Return the [x, y] coordinate for the center point of the cell that contains the specified text.  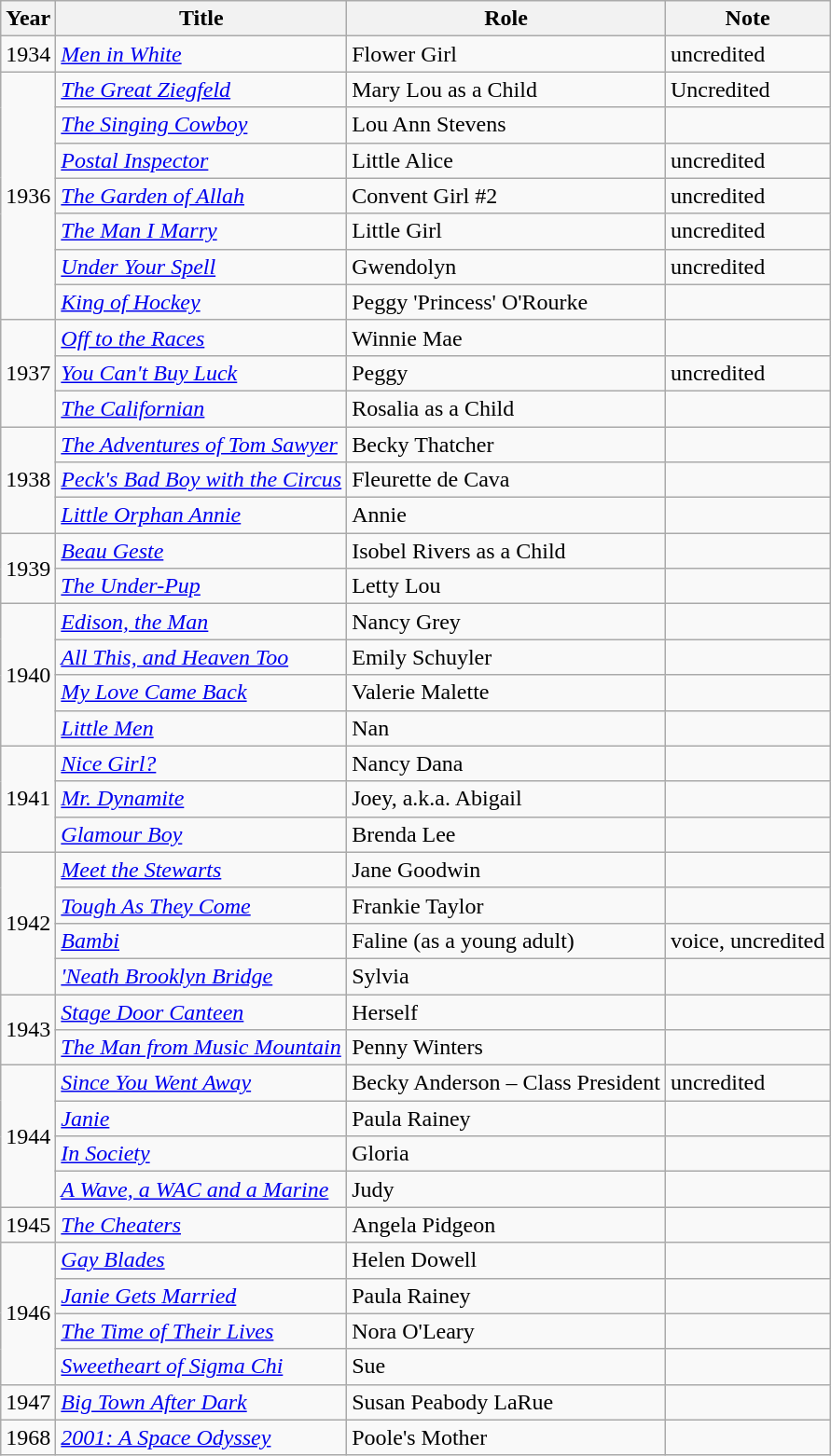
Jane Goodwin [506, 870]
Gloria [506, 1154]
1968 [28, 1437]
The Man I Marry [201, 231]
The Californian [201, 408]
The Singing Cowboy [201, 125]
The Garden of Allah [201, 196]
Bambi [201, 941]
Lou Ann Stevens [506, 125]
Frankie Taylor [506, 905]
1940 [28, 675]
Sweetheart of Sigma Chi [201, 1367]
1946 [28, 1313]
1942 [28, 923]
1945 [28, 1225]
voice, uncredited [747, 941]
Judy [506, 1189]
Penny Winters [506, 1048]
1941 [28, 799]
The Adventures of Tom Sawyer [201, 445]
The Time of Their Lives [201, 1331]
Susan Peabody LaRue [506, 1402]
Angela Pidgeon [506, 1225]
King of Hockey [201, 302]
Winnie Mae [506, 337]
A Wave, a WAC and a Marine [201, 1189]
1937 [28, 373]
Janie [201, 1119]
Since You Went Away [201, 1083]
1939 [28, 569]
Meet the Stewarts [201, 870]
Letty Lou [506, 586]
Stage Door Canteen [201, 1011]
Fleurette de Cava [506, 480]
1943 [28, 1029]
Herself [506, 1011]
The Man from Music Mountain [201, 1048]
Mary Lou as a Child [506, 89]
Becky Anderson – Class President [506, 1083]
Sylvia [506, 976]
Little Girl [506, 231]
All This, and Heaven Too [201, 657]
Gwendolyn [506, 267]
Peck's Bad Boy with the Circus [201, 480]
1934 [28, 54]
2001: A Space Odyssey [201, 1437]
Gay Blades [201, 1260]
Beau Geste [201, 551]
Poole's Mother [506, 1437]
The Under-Pup [201, 586]
Sue [506, 1367]
Nancy Dana [506, 763]
Valerie Malette [506, 693]
Convent Girl #2 [506, 196]
1936 [28, 196]
'Neath Brooklyn Bridge [201, 976]
My Love Came Back [201, 693]
The Great Ziegfeld [201, 89]
Uncredited [747, 89]
Emily Schuyler [506, 657]
Men in White [201, 54]
Role [506, 19]
Under Your Spell [201, 267]
Off to the Races [201, 337]
Annie [506, 515]
Title [201, 19]
Brenda Lee [506, 834]
Nice Girl? [201, 763]
Faline (as a young adult) [506, 941]
Nancy Grey [506, 622]
Peggy 'Princess' O'Rourke [506, 302]
Tough As They Come [201, 905]
The Cheaters [201, 1225]
Little Alice [506, 160]
Becky Thatcher [506, 445]
Mr. Dynamite [201, 799]
1938 [28, 480]
Isobel Rivers as a Child [506, 551]
Postal Inspector [201, 160]
1944 [28, 1136]
Nan [506, 728]
Rosalia as a Child [506, 408]
Year [28, 19]
Janie Gets Married [201, 1296]
Flower Girl [506, 54]
Glamour Boy [201, 834]
Joey, a.k.a. Abigail [506, 799]
Edison, the Man [201, 622]
Little Orphan Annie [201, 515]
In Society [201, 1154]
Nora O'Leary [506, 1331]
1947 [28, 1402]
Big Town After Dark [201, 1402]
Little Men [201, 728]
You Can't Buy Luck [201, 373]
Note [747, 19]
Helen Dowell [506, 1260]
Peggy [506, 373]
